Return (X, Y) of the center of cell containing provided text 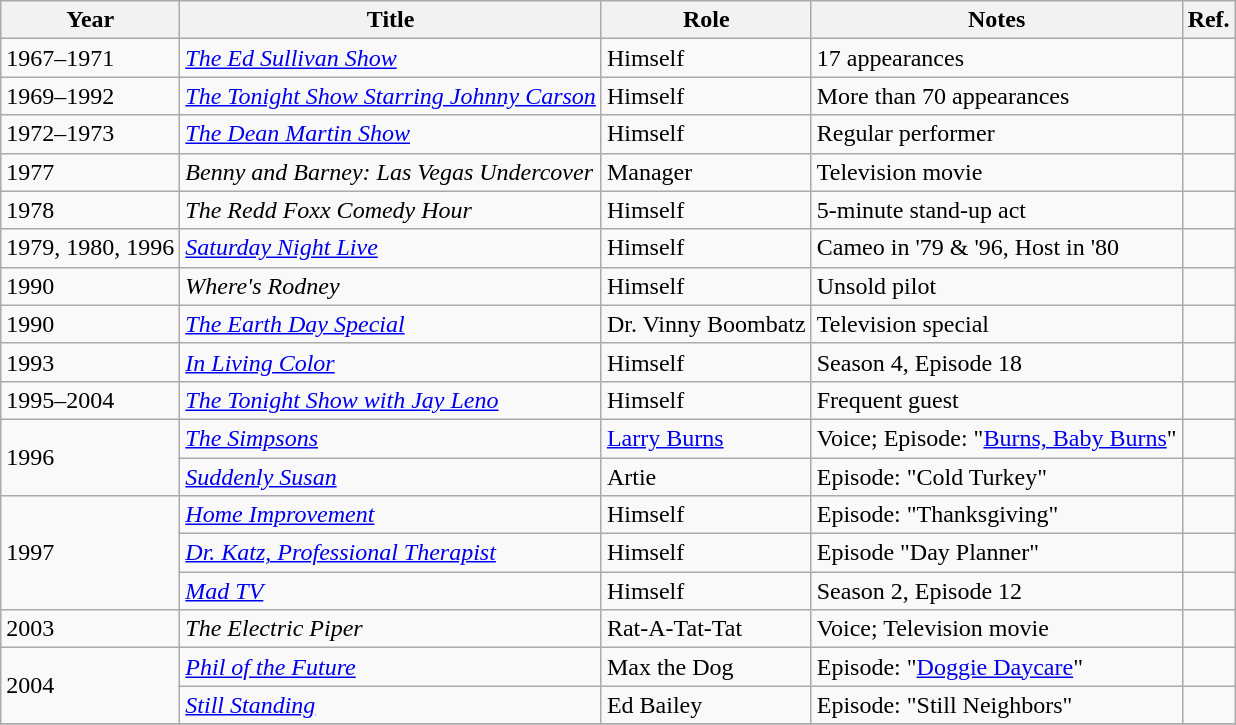
Suddenly Susan (391, 477)
Saturday Night Live (391, 248)
Episode: "Doggie Daycare" (996, 667)
2003 (90, 629)
1996 (90, 457)
Episode: "Still Neighbors" (996, 705)
Mad TV (391, 591)
Where's Rodney (391, 286)
Home Improvement (391, 515)
Ref. (1208, 20)
The Tonight Show Starring Johnny Carson (391, 96)
2004 (90, 686)
Title (391, 20)
Episode: "Cold Turkey" (996, 477)
Voice; Television movie (996, 629)
1972–1973 (90, 134)
1993 (90, 362)
1995–2004 (90, 400)
Television movie (996, 172)
Benny and Barney: Las Vegas Undercover (391, 172)
Still Standing (391, 705)
5-minute stand-up act (996, 210)
Regular performer (996, 134)
Dr. Vinny Boombatz (706, 324)
Unsold pilot (996, 286)
1997 (90, 553)
Rat-A-Tat-Tat (706, 629)
The Tonight Show with Jay Leno (391, 400)
1979, 1980, 1996 (90, 248)
Ed Bailey (706, 705)
Cameo in '79 & '96, Host in '80 (996, 248)
Manager (706, 172)
Notes (996, 20)
17 appearances (996, 58)
The Ed Sullivan Show (391, 58)
Voice; Episode: "Burns, Baby Burns" (996, 438)
The Earth Day Special (391, 324)
The Dean Martin Show (391, 134)
Year (90, 20)
1969–1992 (90, 96)
1978 (90, 210)
The Redd Foxx Comedy Hour (391, 210)
Artie (706, 477)
In Living Color (391, 362)
1967–1971 (90, 58)
Episode: "Thanksgiving" (996, 515)
Episode "Day Planner" (996, 553)
The Simpsons (391, 438)
Role (706, 20)
Season 4, Episode 18 (996, 362)
Season 2, Episode 12 (996, 591)
Dr. Katz, Professional Therapist (391, 553)
The Electric Piper (391, 629)
1977 (90, 172)
Max the Dog (706, 667)
Television special (996, 324)
Larry Burns (706, 438)
Phil of the Future (391, 667)
Frequent guest (996, 400)
More than 70 appearances (996, 96)
